Locate the cell with the specified text and output its (X, Y) center coordinate. 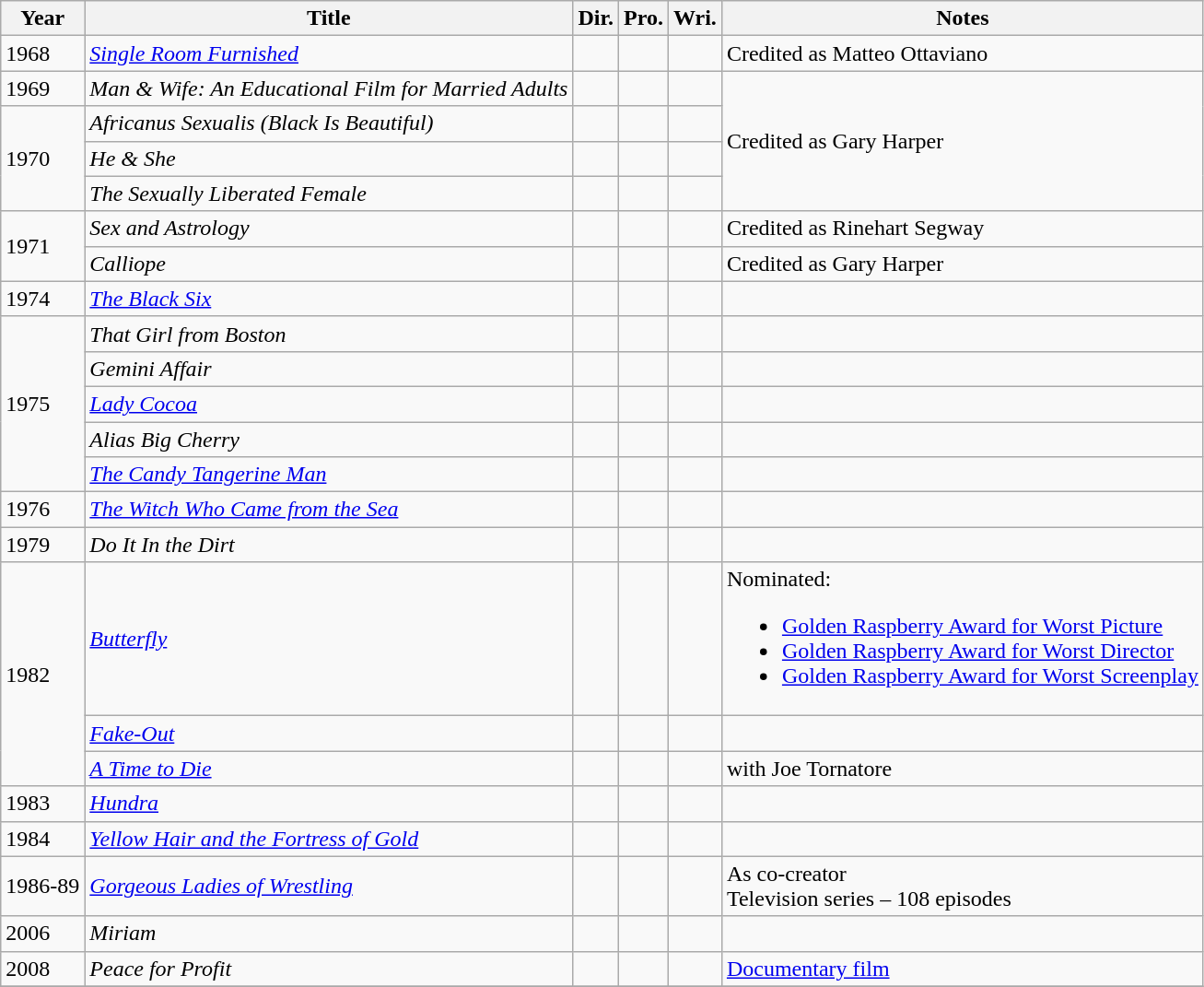
Title (329, 18)
2006 (42, 934)
Africanus Sexualis (Black Is Beautiful) (329, 123)
Pro. (643, 18)
1968 (42, 53)
Notes (962, 18)
with Joe Tornatore (962, 769)
1976 (42, 510)
1970 (42, 159)
Do It In the Dirt (329, 545)
Wri. (695, 18)
Single Room Furnished (329, 53)
Credited as Rinehart Segway (962, 229)
The Black Six (329, 299)
A Time to Die (329, 769)
1979 (42, 545)
Credited as Matteo Ottaviano (962, 53)
1983 (42, 804)
Hundra (329, 804)
Year (42, 18)
Peace for Profit (329, 969)
Documentary film (962, 969)
1969 (42, 88)
1975 (42, 404)
1984 (42, 839)
Gemini Affair (329, 369)
Fake-Out (329, 734)
1971 (42, 246)
Calliope (329, 264)
Butterfly (329, 640)
The Sexually Liberated Female (329, 194)
Nominated:Golden Raspberry Award for Worst PictureGolden Raspberry Award for Worst DirectorGolden Raspberry Award for Worst Screenplay (962, 640)
Sex and Astrology (329, 229)
2008 (42, 969)
1982 (42, 675)
He & She (329, 159)
Man & Wife: An Educational Film for Married Adults (329, 88)
Alias Big Cherry (329, 440)
Lady Cocoa (329, 404)
Yellow Hair and the Fortress of Gold (329, 839)
That Girl from Boston (329, 334)
Miriam (329, 934)
Dir. (596, 18)
The Witch Who Came from the Sea (329, 510)
1974 (42, 299)
Gorgeous Ladies of Wrestling (329, 887)
As co-creatorTelevision series – 108 episodes (962, 887)
1986-89 (42, 887)
The Candy Tangerine Man (329, 475)
